Return (X, Y) of the center of cell containing provided text 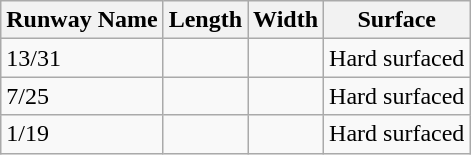
Runway Name (82, 20)
7/25 (82, 96)
13/31 (82, 58)
Surface (397, 20)
Width (286, 20)
1/19 (82, 134)
Length (205, 20)
